From the cell containing the given text, extract its center point as [X, Y] coordinate. 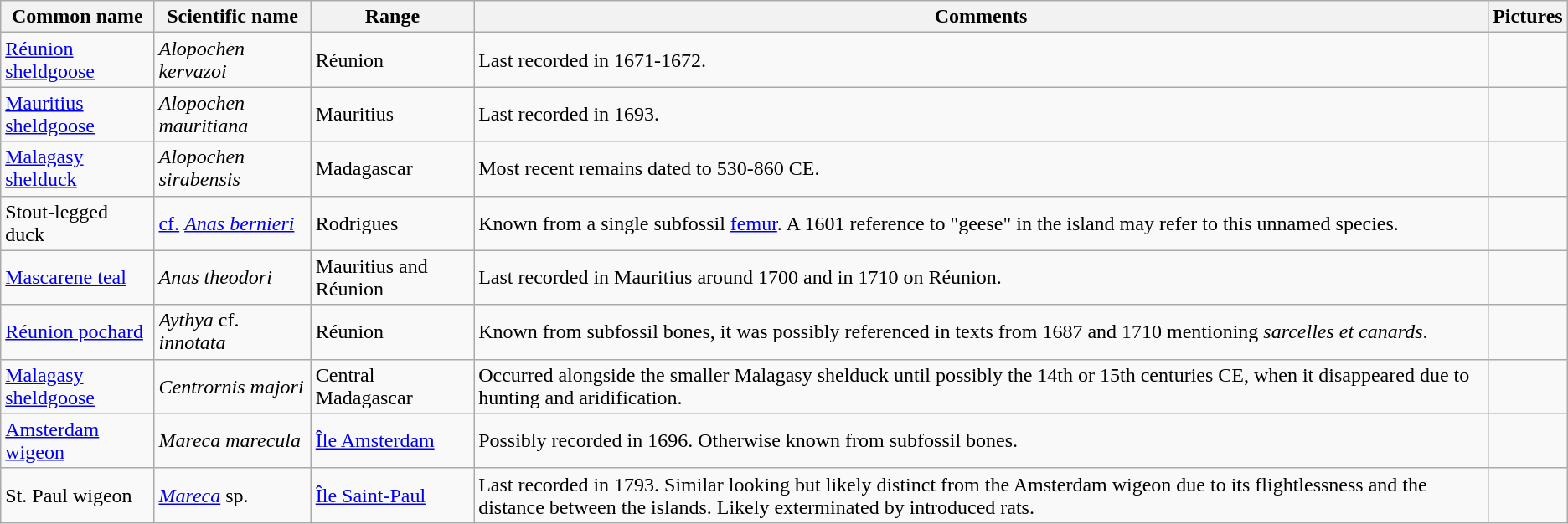
Réunion pochard [77, 331]
Last recorded in Mauritius around 1700 and in 1710 on Réunion. [982, 278]
Possibly recorded in 1696. Otherwise known from subfossil bones. [982, 440]
Mauritius sheldgoose [77, 114]
Réunion sheldgoose [77, 60]
St. Paul wigeon [77, 496]
Mascarene teal [77, 278]
Aythya cf. innotata [233, 331]
Scientific name [233, 17]
Known from subfossil bones, it was possibly referenced in texts from 1687 and 1710 mentioning sarcelles et canards. [982, 331]
Most recent remains dated to 530-860 CE. [982, 169]
Alopochen kervazoi [233, 60]
Common name [77, 17]
Mareca marecula [233, 440]
Centrornis majori [233, 387]
Comments [982, 17]
Occurred alongside the smaller Malagasy shelduck until possibly the 14th or 15th centuries CE, when it disappeared due to hunting and aridification. [982, 387]
Alopochen sirabensis [233, 169]
Rodrigues [392, 223]
Anas theodori [233, 278]
Last recorded in 1671-1672. [982, 60]
Stout-legged duck [77, 223]
Last recorded in 1693. [982, 114]
Pictures [1528, 17]
cf. Anas bernieri [233, 223]
Île Saint-Paul [392, 496]
Alopochen mauritiana [233, 114]
Central Madagascar [392, 387]
Known from a single subfossil femur. A 1601 reference to "geese" in the island may refer to this unnamed species. [982, 223]
Malagasy shelduck [77, 169]
Amsterdam wigeon [77, 440]
Mauritius [392, 114]
Mareca sp. [233, 496]
Malagasy sheldgoose [77, 387]
Île Amsterdam [392, 440]
Madagascar [392, 169]
Mauritius and Réunion [392, 278]
Range [392, 17]
